From the cell containing the given text, extract its center point as (x, y) coordinate. 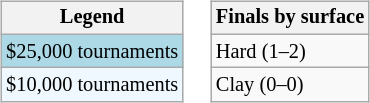
$25,000 tournaments (92, 51)
$10,000 tournaments (92, 85)
Finals by surface (290, 18)
Clay (0–0) (290, 85)
Legend (92, 18)
Hard (1–2) (290, 51)
